Extract the [x, y] coordinate from the center of the cell holding the provided text.  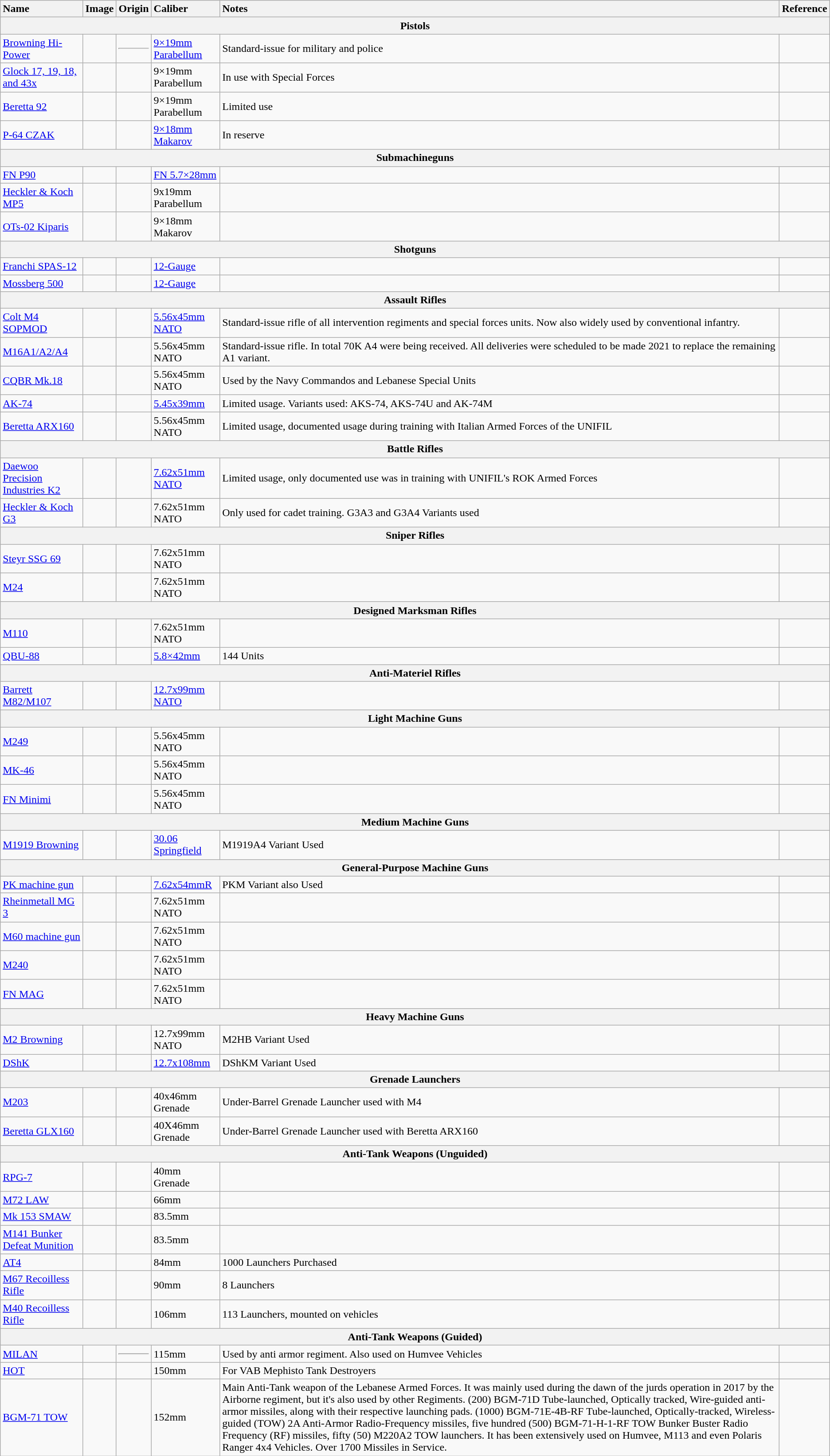
M24 [42, 587]
PKM Variant also Used [500, 885]
Anti-Materiel Rifles [415, 673]
M60 machine gun [42, 936]
Anti-Tank Weapons (Guided) [415, 1337]
Notes [500, 9]
P-64 CZAK [42, 135]
Heckler & Koch MP5 [42, 198]
106mm [185, 1314]
Limited use [500, 106]
90mm [185, 1285]
40x46mm Grenade [185, 1102]
BGM-71 TOW [42, 1417]
40mm Grenade [185, 1177]
Limited usage, documented usage during training with Italian Armed Forces of the UNIFIL [500, 427]
MK-46 [42, 771]
MILAN [42, 1354]
1000 Launchers Purchased [500, 1262]
152mm [185, 1417]
PK machine gun [42, 885]
RPG-7 [42, 1177]
5.45x39mm [185, 403]
30.06 Springfield [185, 845]
Sniper Rifles [415, 536]
Grenade Launchers [415, 1080]
Franchi SPAS-12 [42, 266]
Pistols [415, 26]
Assault Rifles [415, 300]
FN Minimi [42, 799]
Shotguns [415, 249]
M110 [42, 633]
Limited usage, only documented use was in training with UNIFIL's ROK Armed Forces [500, 478]
Colt M4 SOPMOD [42, 323]
M67 Recoilless Rifle [42, 1285]
In use with Special Forces [500, 77]
7.62x54mmR [185, 885]
Used by anti armor regiment. Also used on Humvee Vehicles [500, 1354]
M40 Recoilless Rifle [42, 1314]
8 Launchers [500, 1285]
M240 [42, 965]
M72 LAW [42, 1200]
M2HB Variant Used [500, 1039]
Rheinmetall MG 3 [42, 907]
AK-74 [42, 403]
CQBR Mk.18 [42, 380]
Name [42, 9]
5.8×42mm [185, 656]
AT4 [42, 1262]
Under-Barrel Grenade Launcher used with Beretta ARX160 [500, 1131]
Image [99, 9]
Standard-issue for military and police [500, 49]
Battle Rifles [415, 449]
M249 [42, 741]
FN P90 [42, 175]
115mm [185, 1354]
Beretta 92 [42, 106]
Medium Machine Guns [415, 822]
M2 Browning [42, 1039]
FN MAG [42, 994]
Daewoo Precision Industries K2 [42, 478]
General-Purpose Machine Guns [415, 868]
Beretta GLX160 [42, 1131]
FN 5.7×28mm [185, 175]
Heckler & Koch G3 [42, 513]
Standard-issue rifle. In total 70K A4 were being received. All deliveries were scheduled to be made 2021 to replace the remaining A1 variant. [500, 352]
Anti-Tank Weapons (Unguided) [415, 1154]
M1919A4 Variant Used [500, 845]
40X46mm Grenade [185, 1131]
HOT [42, 1370]
Light Machine Guns [415, 719]
OTs-02 Kiparis [42, 226]
Used by the Navy Commandos and Lebanese Special Units [500, 380]
Origin [134, 9]
Limited usage. Variants used: AKS-74, AKS-74U and AK-74M [500, 403]
In reserve [500, 135]
Only used for cadet training. G3A3 and G3A4 Variants used [500, 513]
M141 Bunker Defeat Munition [42, 1240]
144 Units [500, 656]
150mm [185, 1370]
Reference [804, 9]
M16A1/A2/A4 [42, 352]
Heavy Machine Guns [415, 1017]
Browning Hi-Power [42, 49]
Beretta ARX160 [42, 427]
Designed Marksman Rifles [415, 610]
Steyr SSG 69 [42, 559]
DShKM Variant Used [500, 1063]
For VAB Mephisto Tank Destroyers [500, 1370]
DShK [42, 1063]
QBU-88 [42, 656]
Barrett M82/M107 [42, 696]
Under-Barrel Grenade Launcher used with M4 [500, 1102]
66mm [185, 1200]
Submachineguns [415, 158]
Glock 17, 19, 18, and 43x [42, 77]
Standard-issue rifle of all intervention regiments and special forces units. Now also widely used by conventional infantry. [500, 323]
9x19mm Parabellum [185, 198]
Mk 153 SMAW [42, 1217]
M1919 Browning [42, 845]
M203 [42, 1102]
113 Launchers, mounted on vehicles [500, 1314]
Caliber [185, 9]
12.7x108mm [185, 1063]
84mm [185, 1262]
Mossberg 500 [42, 283]
